From the cell containing the given text, extract its center point as (X, Y) coordinate. 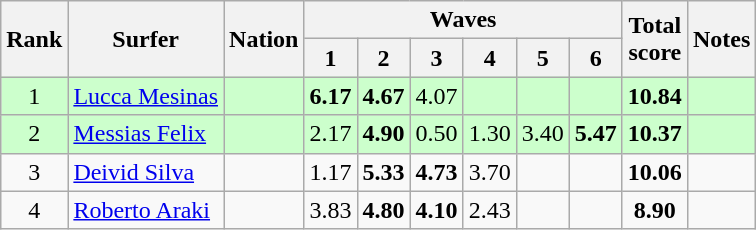
Waves (463, 20)
2.43 (490, 210)
Notes (721, 39)
4.07 (436, 96)
Surfer (146, 39)
1.30 (490, 134)
Messias Felix (146, 134)
3.83 (330, 210)
Nation (264, 39)
3.70 (490, 172)
5.33 (384, 172)
1.17 (330, 172)
4.90 (384, 134)
Totalscore (654, 39)
4.67 (384, 96)
6.17 (330, 96)
Lucca Mesinas (146, 96)
2.17 (330, 134)
6 (596, 58)
0.50 (436, 134)
5 (542, 58)
10.84 (654, 96)
5.47 (596, 134)
10.37 (654, 134)
Roberto Araki (146, 210)
10.06 (654, 172)
4.10 (436, 210)
Deivid Silva (146, 172)
8.90 (654, 210)
4.73 (436, 172)
3.40 (542, 134)
4.80 (384, 210)
Rank (34, 39)
